Identify which cell holds the provided text, then report its (X, Y) central coordinate. 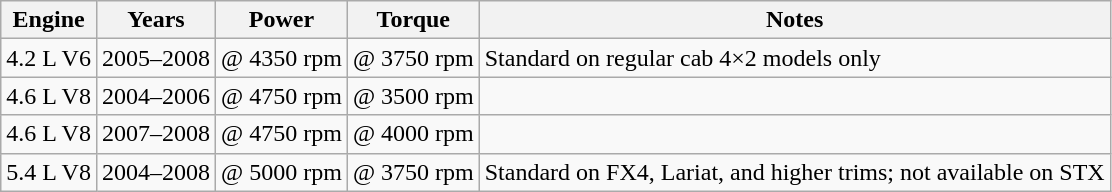
Torque (413, 20)
Engine (49, 20)
2004–2006 (156, 96)
4.2 L V6 (49, 58)
Standard on regular cab 4×2 models only (794, 58)
2007–2008 (156, 134)
@ 5000 rpm (282, 172)
5.4 L V8 (49, 172)
Standard on FX4, Lariat, and higher trims; not available on STX (794, 172)
Years (156, 20)
@ 3500 rpm (413, 96)
Power (282, 20)
@ 4000 rpm (413, 134)
@ 4350 rpm (282, 58)
2004–2008 (156, 172)
2005–2008 (156, 58)
Notes (794, 20)
